For the text-containing cell, return its midpoint in (X, Y) coordinate format. 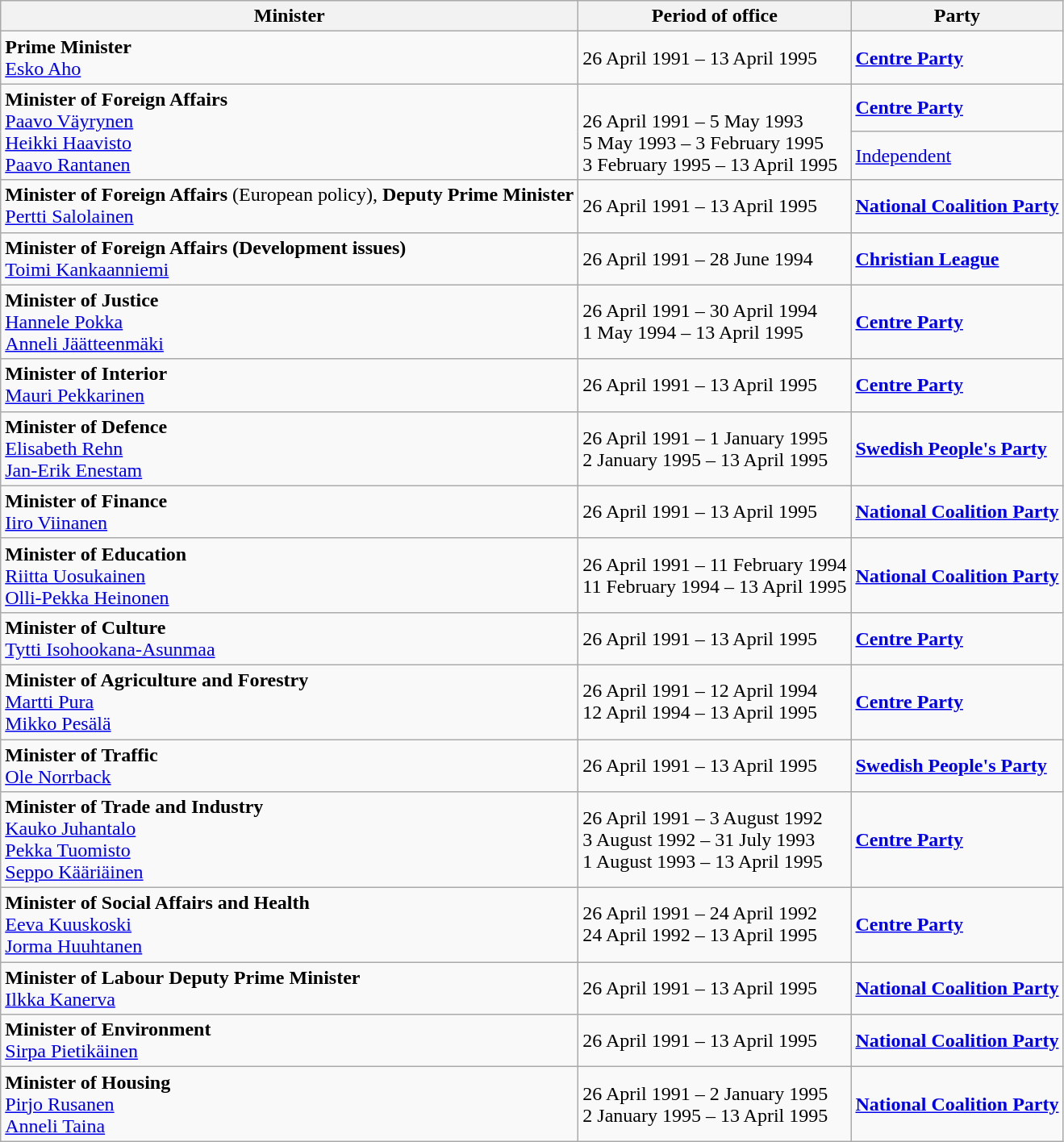
26 April 1991 – 2 January 1995 2 January 1995 – 13 April 1995 (715, 1104)
Minister of EnvironmentSirpa Pietikäinen (290, 1040)
Christian League (957, 258)
Minister of Labour Deputy Prime MinisterIlkka Kanerva (290, 989)
Minister of TrafficOle Norrback (290, 765)
Prime MinisterEsko Aho (290, 58)
26 April 1991 – 12 April 1994 12 April 1994 – 13 April 1995 (715, 702)
Minister of FinanceIiro Viinanen (290, 511)
Minister of InteriorMauri Pekkarinen (290, 386)
Independent (957, 156)
26 April 1991 – 3 August 1992 3 August 1992 – 31 July 1993 1 August 1993 – 13 April 1995 (715, 840)
Period of office (715, 16)
Minister of Foreign Affairs (Development issues)Toimi Kankaanniemi (290, 258)
26 April 1991 – 30 April 1994 1 May 1994 – 13 April 1995 (715, 322)
26 April 1991 – 5 May 1993 5 May 1993 – 3 February 1995 3 February 1995 – 13 April 1995 (715, 132)
Minister of Foreign Affairs (European policy), Deputy Prime MinisterPertti Salolainen (290, 206)
Minister (290, 16)
Minister of Foreign AffairsPaavo VäyrynenHeikki HaavistoPaavo Rantanen (290, 132)
Minister of Trade and IndustryKauko Juhantalo Pekka Tuomisto Seppo Kääriäinen (290, 840)
Minister of Social Affairs and HealthEeva Kuuskoski Jorma Huuhtanen (290, 925)
26 April 1991 – 11 February 1994 11 February 1994 – 13 April 1995 (715, 575)
Minister of HousingPirjo Rusanen Anneli Taina (290, 1104)
Minister of Justice Hannele PokkaAnneli Jäätteenmäki (290, 322)
Minister of Agriculture and ForestryMartti Pura Mikko Pesälä (290, 702)
Minister of CultureTytti Isohookana-Asunmaa (290, 639)
26 April 1991 – 24 April 1992 24 April 1992 – 13 April 1995 (715, 925)
26 April 1991 – 28 June 1994 (715, 258)
Minister of EducationRiitta Uosukainen Olli-Pekka Heinonen (290, 575)
Minister of DefenceElisabeth Rehn Jan-Erik Enestam (290, 448)
Party (957, 16)
26 April 1991 – 1 January 1995 2 January 1995 – 13 April 1995 (715, 448)
